Provide the (x, y) coordinate of the cell's center where the given text is located.  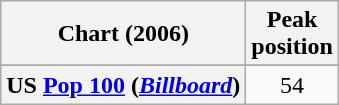
54 (292, 85)
Chart (2006) (124, 34)
US Pop 100 (Billboard) (124, 85)
Peakposition (292, 34)
